Pinpoint the cell where the given text exists, returning its (x, y) midpoint coordinate. 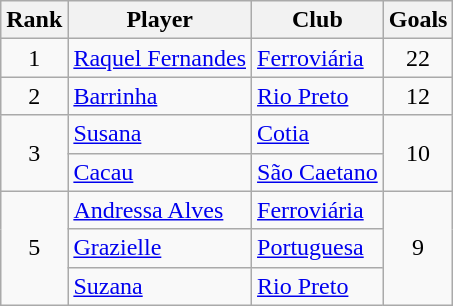
Raquel Fernandes (160, 58)
Barrinha (160, 96)
2 (34, 96)
3 (34, 153)
Rank (34, 20)
1 (34, 58)
Andressa Alves (160, 210)
10 (418, 153)
5 (34, 248)
Portuguesa (318, 248)
Suzana (160, 286)
22 (418, 58)
9 (418, 248)
Goals (418, 20)
Player (160, 20)
Grazielle (160, 248)
Cacau (160, 172)
12 (418, 96)
Susana (160, 134)
Cotia (318, 134)
Club (318, 20)
São Caetano (318, 172)
